Capture the cell that displays the provided text and extract its [x, y] central coordinate. 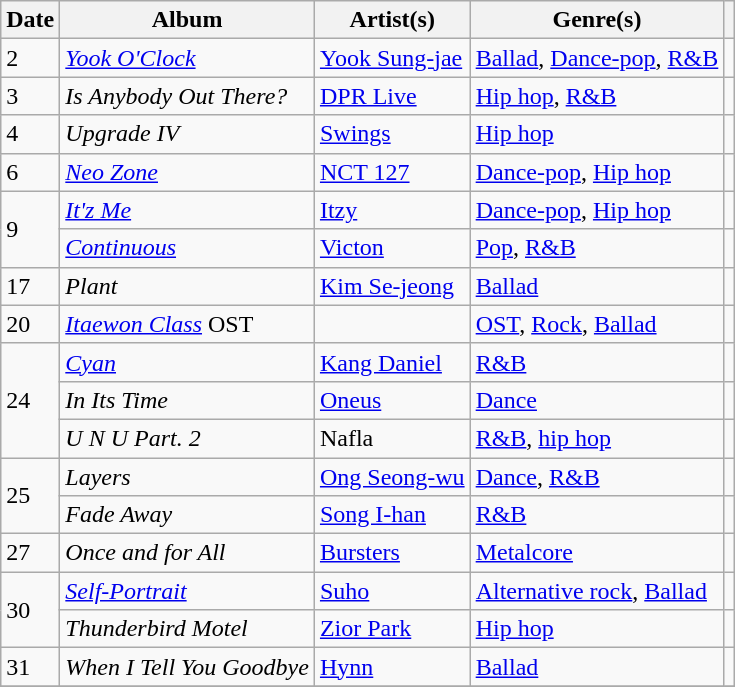
Yook Sung-jae [392, 58]
It'z Me [188, 210]
Bursters [392, 553]
Yook O'Clock [188, 58]
Hip hop, R&B [597, 96]
Fade Away [188, 515]
24 [30, 400]
DPR Live [392, 96]
Dance, R&B [597, 477]
Dance [597, 400]
Victon [392, 248]
U N U Part. 2 [188, 438]
Itaewon Class OST [188, 324]
In Its Time [188, 400]
Pop, R&B [597, 248]
Nafla [392, 438]
Song I-han [392, 515]
Once and for All [188, 553]
When I Tell You Goodbye [188, 667]
Neo Zone [188, 172]
4 [30, 134]
NCT 127 [392, 172]
Layers [188, 477]
20 [30, 324]
Ong Seong-wu [392, 477]
Artist(s) [392, 20]
Alternative rock, Ballad [597, 591]
27 [30, 553]
Plant [188, 286]
OST, Rock, Ballad [597, 324]
Swings [392, 134]
Suho [392, 591]
Ballad, Dance-pop, R&B [597, 58]
9 [30, 229]
Hynn [392, 667]
Date [30, 20]
Continuous [188, 248]
2 [30, 58]
Itzy [392, 210]
Metalcore [597, 553]
31 [30, 667]
Oneus [392, 400]
Album [188, 20]
Zior Park [392, 629]
30 [30, 610]
Cyan [188, 362]
3 [30, 96]
Genre(s) [597, 20]
Thunderbird Motel [188, 629]
Upgrade IV [188, 134]
Kim Se-jeong [392, 286]
R&B, hip hop [597, 438]
Is Anybody Out There? [188, 96]
17 [30, 286]
6 [30, 172]
Kang Daniel [392, 362]
25 [30, 496]
Self-Portrait [188, 591]
